Locate the cell with the specified text and output its (X, Y) center coordinate. 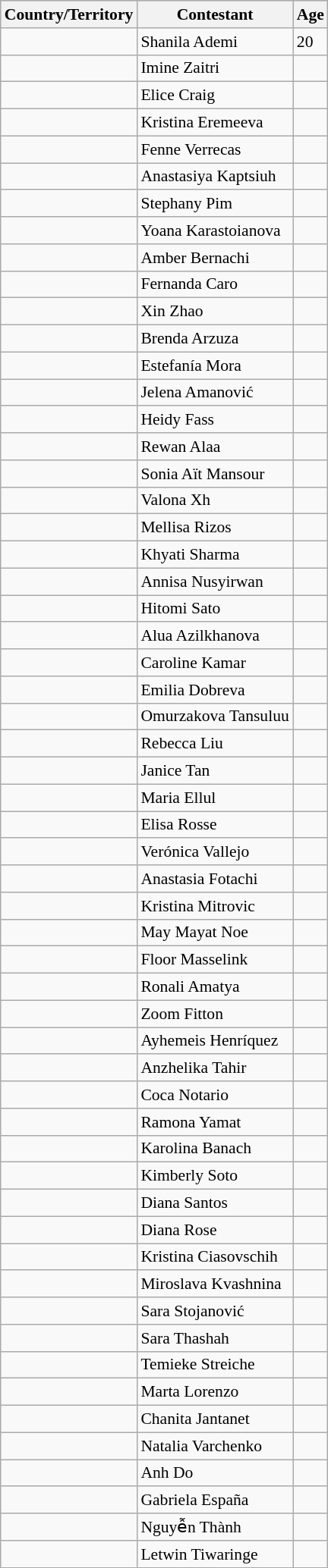
Kristina Ciasovschih (214, 1257)
Valona Xh (214, 500)
Floor Masselink (214, 960)
Sonia Aït Mansour (214, 474)
Temieke Streiche (214, 1365)
Janice Tan (214, 771)
Ramona Yamat (214, 1122)
Ronali Amatya (214, 987)
Shanila Ademi (214, 42)
Omurzakova Tansuluu (214, 717)
Chanita Jantanet (214, 1419)
Imine Zaitri (214, 68)
May Mayat Noe (214, 933)
Country/Territory (69, 14)
Caroline Kamar (214, 663)
Kristina Eremeeva (214, 123)
Anh Do (214, 1473)
Diana Rose (214, 1230)
Nguyễn Thành (214, 1527)
Age (311, 14)
Diana Santos (214, 1203)
Marta Lorenzo (214, 1392)
Fernanda Caro (214, 284)
Fenne Verrecas (214, 149)
Gabriela España (214, 1501)
Anastasiya Kaptsiuh (214, 177)
Zoom Fitton (214, 1014)
Heidy Fass (214, 420)
Mellisa Rizos (214, 528)
Xin Zhao (214, 312)
Khyati Sharma (214, 555)
Rewan Alaa (214, 447)
Yoana Karastoianova (214, 230)
Annisa Nusyirwan (214, 582)
Ayhemeis Henríquez (214, 1041)
Amber Bernachi (214, 258)
Maria Ellul (214, 798)
Jelena Amanović (214, 393)
Natalia Varchenko (214, 1446)
Letwin Tiwaringe (214, 1554)
Hitomi Sato (214, 609)
Rebecca Liu (214, 744)
Emilia Dobreva (214, 690)
Kimberly Soto (214, 1176)
Verónica Vallejo (214, 852)
Anastasia Fotachi (214, 879)
Karolina Banach (214, 1149)
Brenda Arzuza (214, 339)
Elisa Rosse (214, 825)
Elice Craig (214, 96)
Kristina Mitrovic (214, 906)
Contestant (214, 14)
Stephany Pim (214, 204)
Sara Thashah (214, 1338)
Alua Azilkhanova (214, 636)
Estefanía Mora (214, 365)
Miroslava Kvashnina (214, 1284)
Coca Notario (214, 1095)
Sara Stojanović (214, 1311)
Anzhelika Tahir (214, 1068)
20 (311, 42)
